Pinpoint the cell where the given text exists, returning its (X, Y) midpoint coordinate. 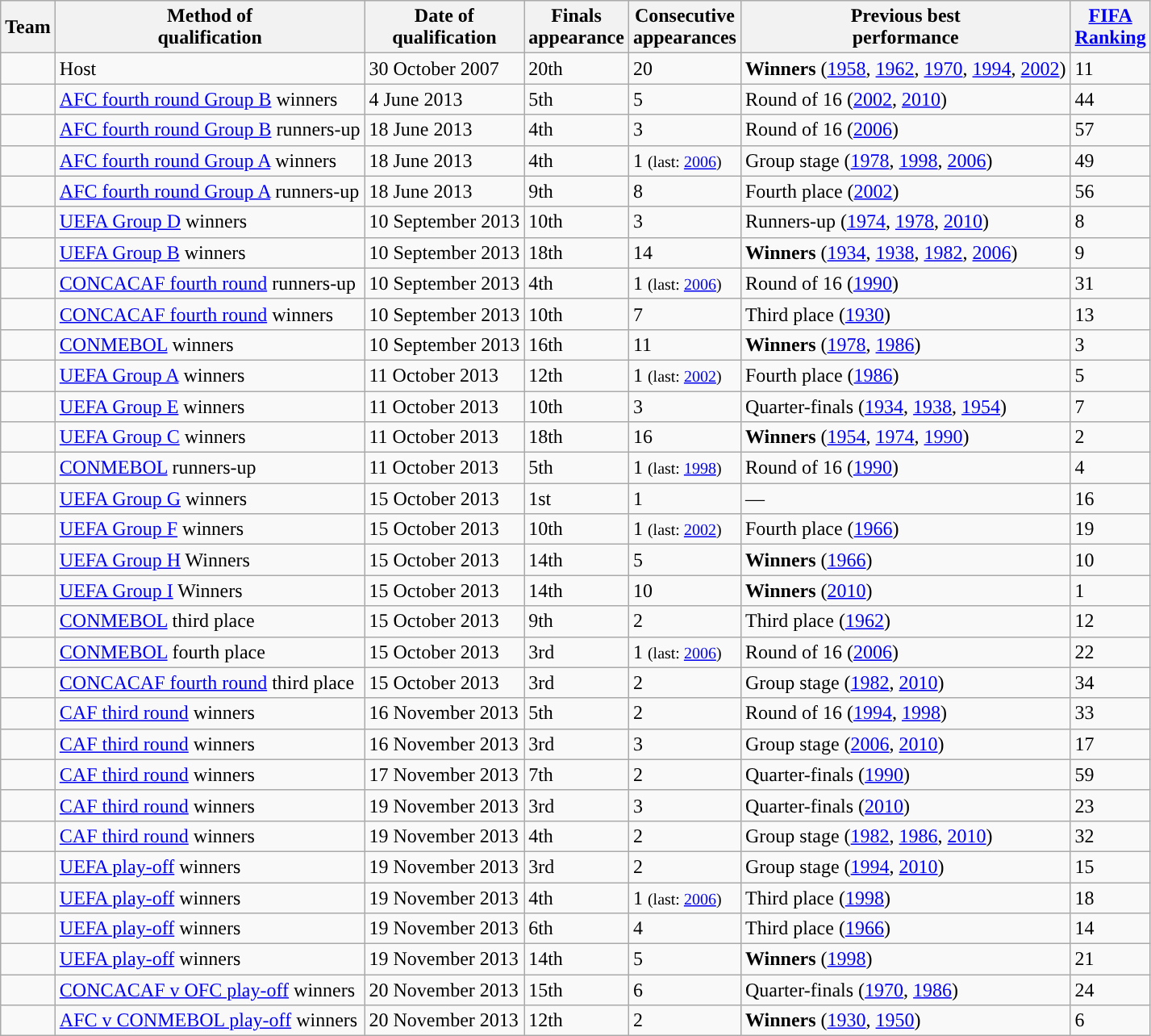
23 (1110, 805)
59 (1110, 775)
UEFA Group D winners (210, 222)
Runners-up (1974, 1978, 2010) (905, 222)
6th (577, 929)
34 (1110, 683)
UEFA Group C winners (210, 437)
CONCACAF fourth round winners (210, 314)
Group stage (1982, 1986, 2010) (905, 836)
7th (577, 775)
Consecutiveappearances (684, 27)
18 (1110, 898)
20 (684, 69)
CONMEBOL fourth place (210, 652)
Group stage (1994, 2010) (905, 867)
15 (1110, 867)
20th (577, 69)
13 (1110, 314)
AFC fourth round Group B runners-up (210, 130)
Third place (1966) (905, 929)
— (905, 499)
Winners (1934, 1938, 1982, 2006) (905, 253)
AFC fourth round Group A winners (210, 161)
Winners (1930, 1950) (905, 1021)
1st (577, 499)
Quarter-finals (1990) (905, 775)
UEFA Group I Winners (210, 591)
CONMEBOL winners (210, 345)
Round of 16 (2002, 2010) (905, 99)
UEFA Group H Winners (210, 560)
32 (1110, 836)
Third place (1998) (905, 898)
Third place (1930) (905, 314)
30 October 2007 (444, 69)
UEFA Group F winners (210, 529)
Method ofqualification (210, 27)
Previous bestperformance (905, 27)
19 (1110, 529)
Fourth place (1966) (905, 529)
Group stage (1982, 2010) (905, 683)
Winners (1958, 1962, 1970, 1994, 2002) (905, 69)
UEFA Group E winners (210, 406)
Fourth place (2002) (905, 191)
21 (1110, 959)
16th (577, 345)
1 (last: 1998) (684, 468)
CONCACAF v OFC play-off winners (210, 990)
AFC v CONMEBOL play-off winners (210, 1021)
31 (1110, 283)
22 (1110, 652)
Winners (1954, 1974, 1990) (905, 437)
Host (210, 69)
Team (28, 27)
Quarter-finals (1934, 1938, 1954) (905, 406)
AFC fourth round Group B winners (210, 99)
17 November 2013 (444, 775)
Winners (1998) (905, 959)
FIFARanking (1110, 27)
Date ofqualification (444, 27)
33 (1110, 713)
44 (1110, 99)
CONCACAF fourth round third place (210, 683)
Finalsappearance (577, 27)
Winners (2010) (905, 591)
Fourth place (1986) (905, 375)
CONMEBOL runners-up (210, 468)
24 (1110, 990)
12 (1110, 621)
Group stage (2006, 2010) (905, 744)
Quarter-finals (2010) (905, 805)
56 (1110, 191)
UEFA Group B winners (210, 253)
AFC fourth round Group A runners-up (210, 191)
15th (577, 990)
Winners (1978, 1986) (905, 345)
Third place (1962) (905, 621)
CONCACAF fourth round runners-up (210, 283)
Winners (1966) (905, 560)
CONMEBOL third place (210, 621)
Round of 16 (1994, 1998) (905, 713)
Group stage (1978, 1998, 2006) (905, 161)
UEFA Group G winners (210, 499)
Quarter-finals (1970, 1986) (905, 990)
17 (1110, 744)
9 (1110, 253)
57 (1110, 130)
UEFA Group A winners (210, 375)
49 (1110, 161)
4 June 2013 (444, 99)
